Scan for the cell matching the given text and deliver its (x, y) coordinate at center. 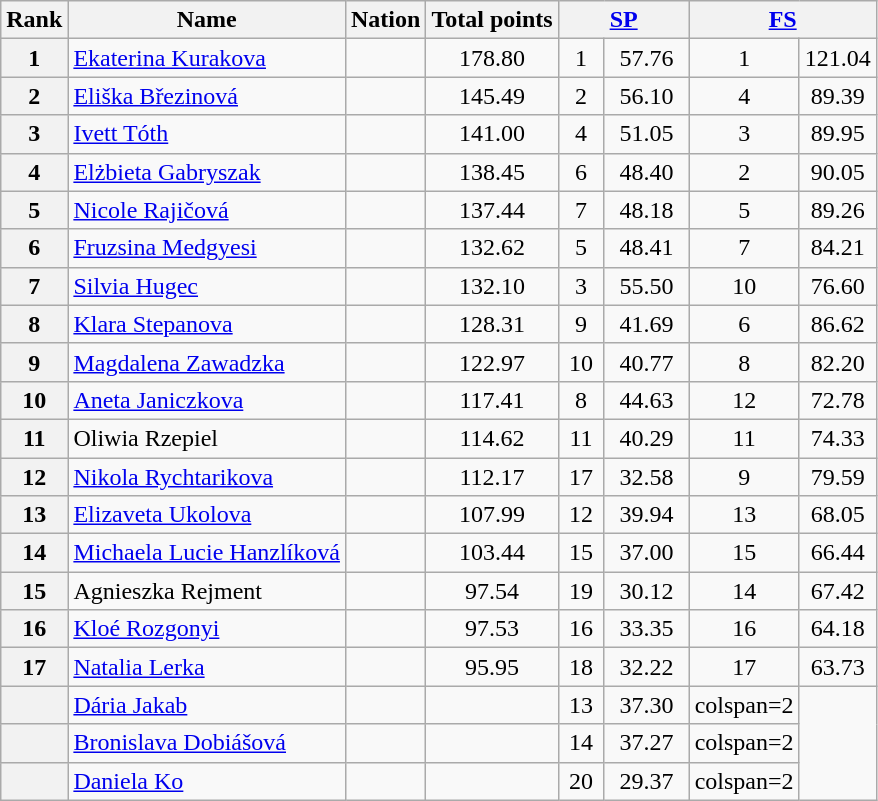
121.04 (838, 58)
97.53 (492, 629)
90.05 (838, 172)
137.44 (492, 210)
67.42 (838, 591)
30.12 (646, 591)
66.44 (838, 553)
Rank (34, 20)
86.62 (838, 324)
Silvia Hugec (207, 286)
32.22 (646, 667)
Eliška Březinová (207, 96)
Total points (492, 20)
32.58 (646, 477)
Aneta Janiczkova (207, 400)
82.20 (838, 362)
178.80 (492, 58)
SP (624, 20)
Ivett Tóth (207, 134)
Dária Jakab (207, 705)
37.30 (646, 705)
Natalia Lerka (207, 667)
68.05 (838, 515)
128.31 (492, 324)
Agnieszka Rejment (207, 591)
56.10 (646, 96)
33.35 (646, 629)
20 (581, 781)
117.41 (492, 400)
39.94 (646, 515)
76.60 (838, 286)
51.05 (646, 134)
64.18 (838, 629)
141.00 (492, 134)
55.50 (646, 286)
89.39 (838, 96)
57.76 (646, 58)
Fruzsina Medgyesi (207, 248)
97.54 (492, 591)
Daniela Ko (207, 781)
89.95 (838, 134)
18 (581, 667)
48.18 (646, 210)
Elżbieta Gabryszak (207, 172)
122.97 (492, 362)
138.45 (492, 172)
Klara Stepanova (207, 324)
72.78 (838, 400)
Kloé Rozgonyi (207, 629)
Magdalena Zawadzka (207, 362)
41.69 (646, 324)
114.62 (492, 438)
37.00 (646, 553)
Bronislava Dobiášová (207, 743)
Nikola Rychtarikova (207, 477)
40.77 (646, 362)
Nation (385, 20)
132.10 (492, 286)
29.37 (646, 781)
FS (782, 20)
37.27 (646, 743)
Elizaveta Ukolova (207, 515)
48.41 (646, 248)
Name (207, 20)
63.73 (838, 667)
112.17 (492, 477)
Michaela Lucie Hanzlíková (207, 553)
44.63 (646, 400)
103.44 (492, 553)
84.21 (838, 248)
40.29 (646, 438)
Ekaterina Kurakova (207, 58)
95.95 (492, 667)
107.99 (492, 515)
74.33 (838, 438)
145.49 (492, 96)
48.40 (646, 172)
Oliwia Rzepiel (207, 438)
19 (581, 591)
79.59 (838, 477)
132.62 (492, 248)
Nicole Rajičová (207, 210)
89.26 (838, 210)
